Provide the (x, y) coordinate of the cell's center where the given text is located.  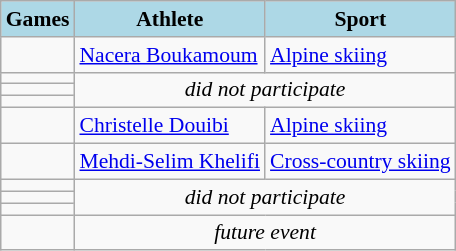
Mehdi-Selim Khelifi (170, 162)
Sport (360, 19)
Cross-country skiing (360, 162)
Christelle Douibi (170, 126)
Games (38, 19)
future event (264, 233)
Nacera Boukamoum (170, 55)
Athlete (170, 19)
